Search for the cell housing the specified text and yield its [X, Y] center coordinate. 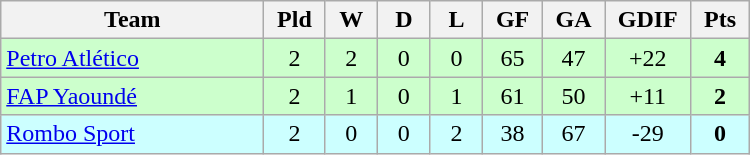
Petro Atlético [132, 58]
Rombo Sport [132, 134]
L [456, 20]
D [404, 20]
W [352, 20]
Team [132, 20]
65 [513, 58]
GDIF [648, 20]
4 [720, 58]
47 [573, 58]
FAP Yaoundé [132, 96]
GA [573, 20]
Pld [294, 20]
67 [573, 134]
61 [513, 96]
50 [573, 96]
Pts [720, 20]
+22 [648, 58]
GF [513, 20]
-29 [648, 134]
+11 [648, 96]
38 [513, 134]
